Determine the (x, y) coordinate at the center of the cell enclosing the given text.  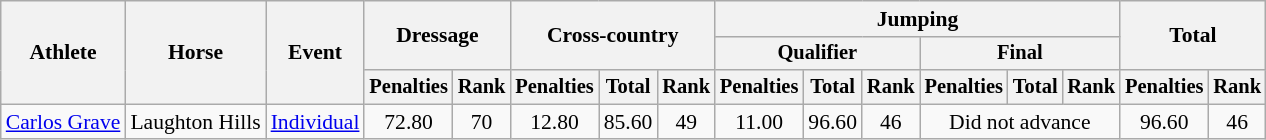
Dressage (437, 36)
49 (686, 122)
Event (316, 52)
Final (1020, 54)
Individual (316, 122)
70 (482, 122)
Laughton Hills (195, 122)
72.80 (408, 122)
Carlos Grave (64, 122)
Athlete (64, 52)
Did not advance (1020, 122)
Horse (195, 52)
12.80 (554, 122)
85.60 (628, 122)
Jumping (918, 19)
Cross-country (612, 36)
Qualifier (818, 54)
11.00 (759, 122)
